From the cell containing the given text, extract its center point as [x, y] coordinate. 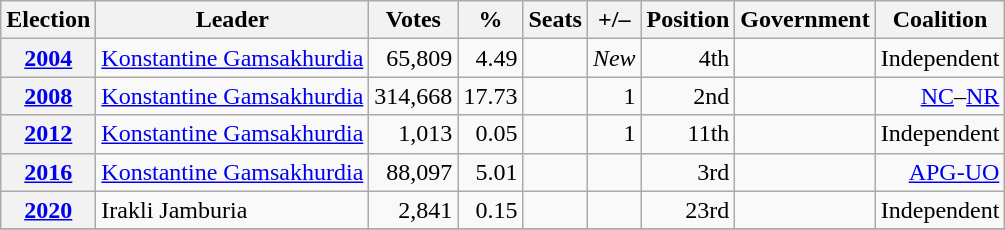
Position [688, 20]
Election [48, 20]
% [490, 20]
+/– [614, 20]
23rd [688, 210]
0.15 [490, 210]
3rd [688, 172]
Leader [232, 20]
1,013 [414, 134]
11th [688, 134]
17.73 [490, 96]
0.05 [490, 134]
2nd [688, 96]
2008 [48, 96]
2016 [48, 172]
Irakli Jamburia [232, 210]
Votes [414, 20]
New [614, 58]
2020 [48, 210]
2,841 [414, 210]
4th [688, 58]
APG-UO [940, 172]
Coalition [940, 20]
Seats [555, 20]
4.49 [490, 58]
NC–NR [940, 96]
314,668 [414, 96]
Government [805, 20]
2012 [48, 134]
88,097 [414, 172]
65,809 [414, 58]
5.01 [490, 172]
2004 [48, 58]
